Detect which cell encompasses the target text, then output its (X, Y) center coordinate. 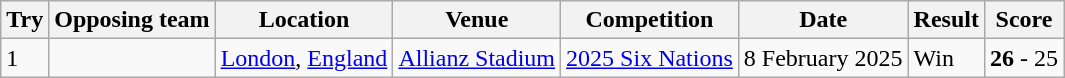
2025 Six Nations (650, 58)
8 February 2025 (823, 58)
Try (25, 20)
Venue (477, 20)
Allianz Stadium (477, 58)
Result (946, 20)
Competition (650, 20)
Location (304, 20)
Date (823, 20)
Win (946, 58)
1 (25, 58)
26 - 25 (1024, 58)
Opposing team (132, 20)
London, England (304, 58)
Score (1024, 20)
